Return the [x, y] coordinate for the center point of the cell that contains the specified text.  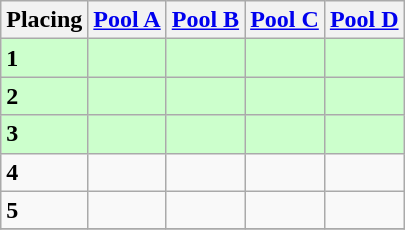
4 [44, 172]
Pool C [285, 20]
3 [44, 134]
Pool B [205, 20]
5 [44, 210]
2 [44, 96]
1 [44, 58]
Placing [44, 20]
Pool D [364, 20]
Pool A [127, 20]
